Search for the cell housing the specified text and yield its [x, y] center coordinate. 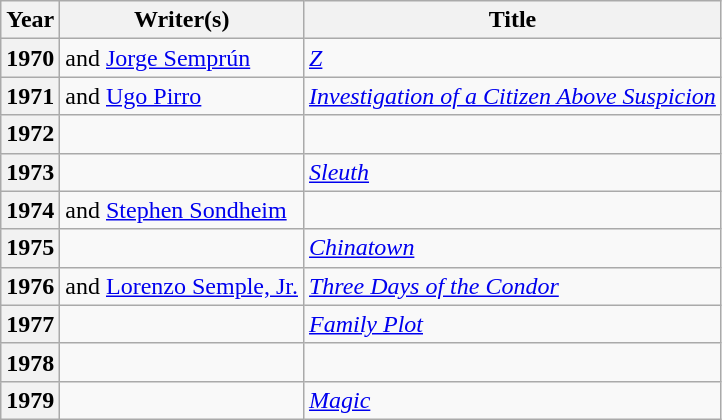
1971 [30, 96]
Family Plot [512, 324]
1979 [30, 400]
and Lorenzo Semple, Jr. [182, 286]
Chinatown [512, 248]
Three Days of the Condor [512, 286]
1972 [30, 134]
Magic [512, 400]
Writer(s) [182, 20]
and Ugo Pirro [182, 96]
and Stephen Sondheim [182, 210]
1974 [30, 210]
and Jorge Semprún [182, 58]
1977 [30, 324]
Title [512, 20]
1976 [30, 286]
Year [30, 20]
Sleuth [512, 172]
1978 [30, 362]
1975 [30, 248]
1973 [30, 172]
1970 [30, 58]
Z [512, 58]
Investigation of a Citizen Above Suspicion [512, 96]
